Search for the cell housing the specified text and yield its (x, y) center coordinate. 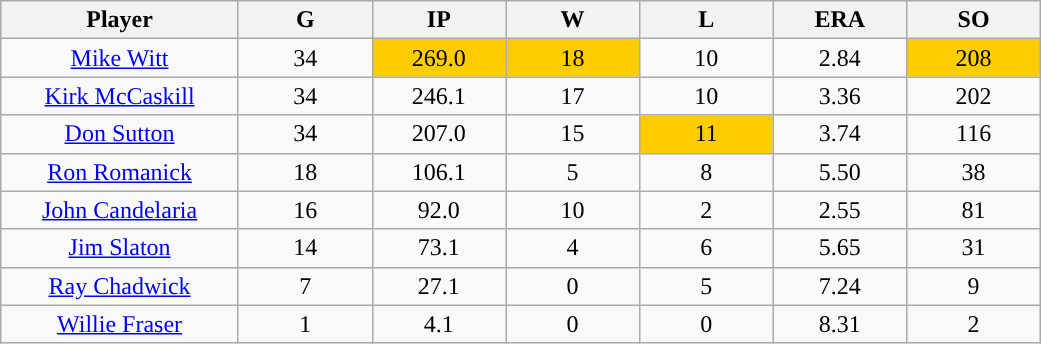
8 (706, 172)
246.1 (439, 96)
207.0 (439, 134)
1 (305, 324)
8.31 (840, 324)
IP (439, 20)
11 (706, 134)
16 (305, 210)
7 (305, 286)
SO (974, 20)
4.1 (439, 324)
5.65 (840, 248)
5.50 (840, 172)
L (706, 20)
Player (120, 20)
Don Sutton (120, 134)
2.84 (840, 58)
4 (573, 248)
14 (305, 248)
92.0 (439, 210)
27.1 (439, 286)
9 (974, 286)
106.1 (439, 172)
3.36 (840, 96)
John Candelaria (120, 210)
202 (974, 96)
208 (974, 58)
W (573, 20)
Ron Romanick (120, 172)
Ray Chadwick (120, 286)
3.74 (840, 134)
81 (974, 210)
Kirk McCaskill (120, 96)
G (305, 20)
38 (974, 172)
7.24 (840, 286)
269.0 (439, 58)
Mike Witt (120, 58)
2.55 (840, 210)
116 (974, 134)
6 (706, 248)
Jim Slaton (120, 248)
ERA (840, 20)
73.1 (439, 248)
15 (573, 134)
31 (974, 248)
Willie Fraser (120, 324)
17 (573, 96)
